Locate the cell with the specified text and output its [X, Y] center coordinate. 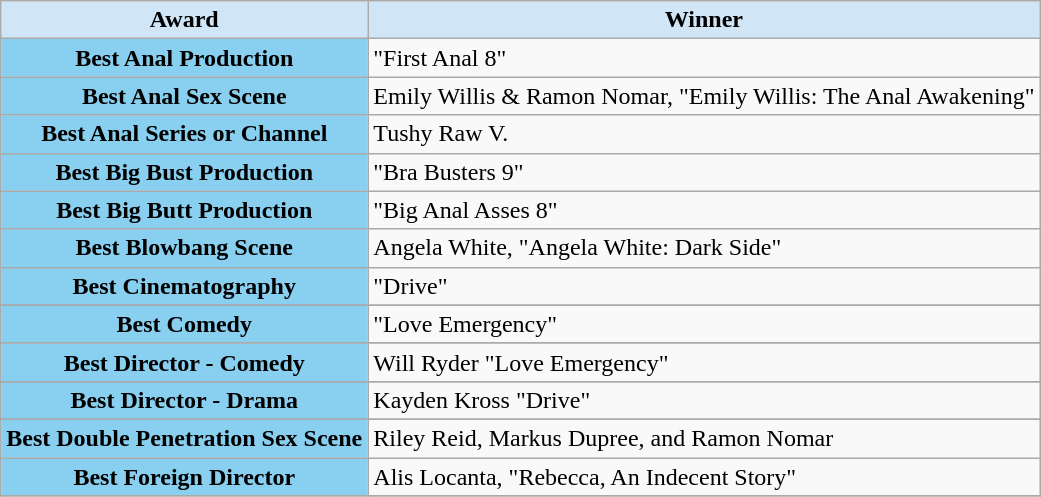
"Big Anal Asses 8" [704, 210]
Tushy Raw V. [704, 134]
Best Director - Drama [184, 400]
Best Anal Sex Scene [184, 96]
"Love Emergency" [704, 324]
Best Anal Production [184, 58]
"Drive" [704, 286]
Kayden Kross "Drive" [704, 400]
Best Blowbang Scene [184, 248]
Will Ryder "Love Emergency" [704, 362]
Angela White, "Angela White: Dark Side" [704, 248]
Riley Reid, Markus Dupree, and Ramon Nomar [704, 438]
Best Big Bust Production [184, 172]
Best Comedy [184, 324]
Award [184, 20]
Emily Willis & Ramon Nomar, "Emily Willis: The Anal Awakening" [704, 96]
Best Cinematography [184, 286]
Winner [704, 20]
Best Foreign Director [184, 477]
Best Director - Comedy [184, 362]
Alis Locanta, "Rebecca, An Indecent Story" [704, 477]
Best Big Butt Production [184, 210]
Best Double Penetration Sex Scene [184, 438]
"Bra Busters 9" [704, 172]
"First Anal 8" [704, 58]
Best Anal Series or Channel [184, 134]
